Determine the (X, Y) coordinate at the center of the cell enclosing the given text.  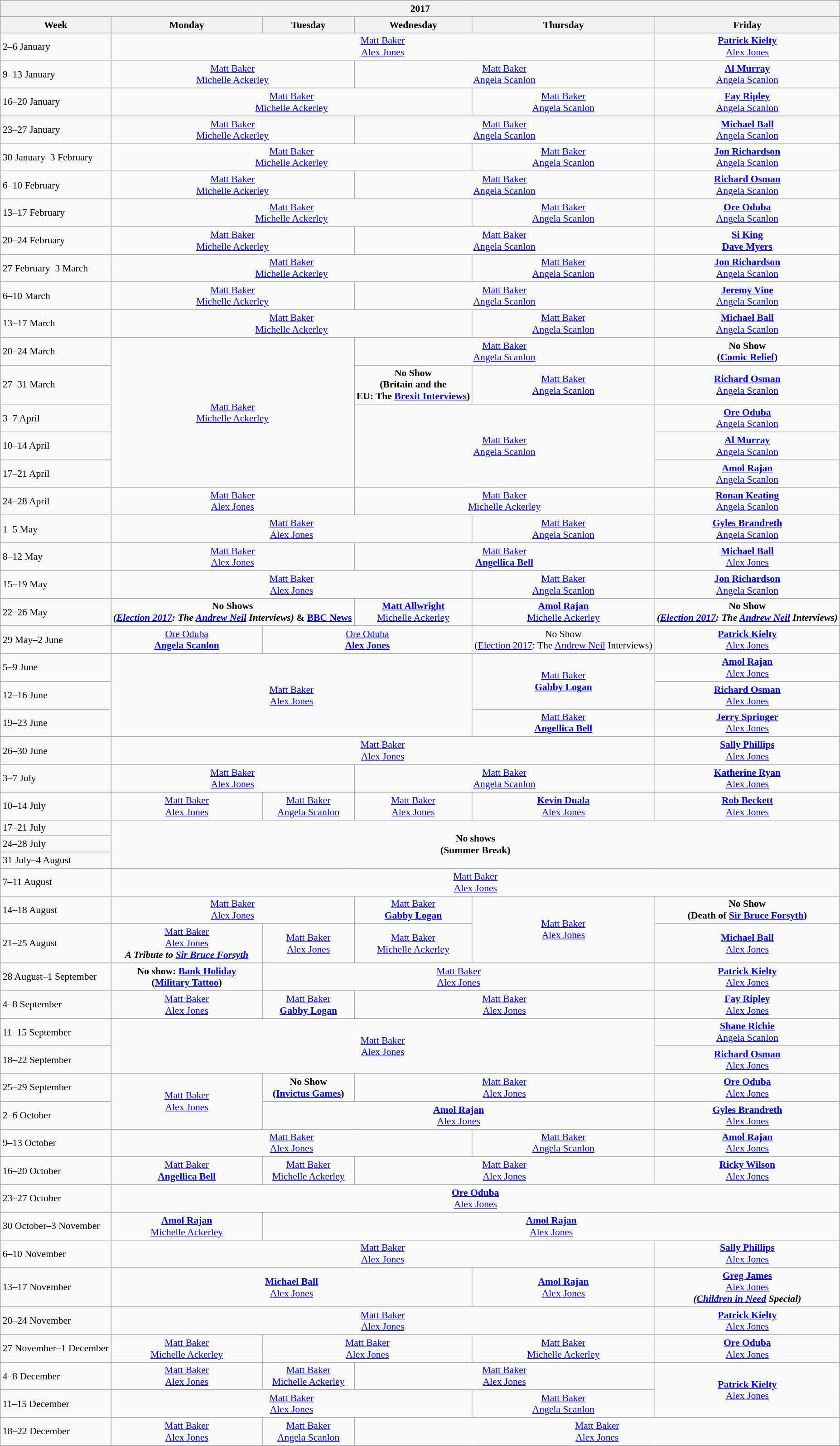
20–24 November (56, 1320)
2–6 January (56, 46)
Ricky WilsonAlex Jones (748, 1171)
No shows(Summer Break) (476, 844)
No Show(Death of Sir Bruce Forsyth) (748, 910)
Ronan KeatingAngela Scanlon (748, 501)
30 October–3 November (56, 1226)
16–20 October (56, 1171)
10–14 April (56, 446)
Rob BeckettAlex Jones (748, 806)
Fay RipleyAlex Jones (748, 1004)
Shane RichieAngela Scanlon (748, 1032)
2–6 October (56, 1116)
No Show(Comic Relief) (748, 352)
29 May–2 June (56, 640)
No Show(Invictus Games) (309, 1088)
Greg JamesAlex Jones(Children in Need Special) (748, 1288)
14–18 August (56, 910)
12–16 June (56, 695)
31 July–4 August (56, 861)
3–7 April (56, 419)
11–15 December (56, 1404)
6–10 March (56, 296)
Week (56, 25)
24–28 July (56, 844)
4–8 December (56, 1376)
24–28 April (56, 501)
Matt AllwrightMichelle Ackerley (413, 612)
No Shows(Election 2017: The Andrew Neil Interviews) & BBC News (233, 612)
27–31 March (56, 385)
23–27 January (56, 130)
22–26 May (56, 612)
6–10 November (56, 1253)
18–22 December (56, 1432)
2017 (420, 9)
9–13 October (56, 1143)
Tuesday (309, 25)
17–21 July (56, 828)
13–17 March (56, 324)
15–19 May (56, 585)
3–7 July (56, 779)
21–25 August (56, 943)
1–5 May (56, 529)
25–29 September (56, 1088)
27 February–3 March (56, 268)
11–15 September (56, 1032)
13–17 November (56, 1288)
27 November–1 December (56, 1349)
Jeremy VineAngela Scanlon (748, 296)
13–17 February (56, 213)
7–11 August (56, 882)
10–14 July (56, 806)
8–12 May (56, 556)
No Show(Britain and the EU: The Brexit Interviews) (413, 385)
23–27 October (56, 1198)
Jerry SpringerAlex Jones (748, 723)
Gyles BrandrethAngela Scanlon (748, 529)
Amol RajanAngela Scanlon (748, 474)
18–22 September (56, 1060)
20–24 March (56, 352)
5–9 June (56, 668)
Fay RipleyAngela Scanlon (748, 102)
17–21 April (56, 474)
20–24 February (56, 240)
Kevin DualaAlex Jones (563, 806)
26–30 June (56, 750)
Gyles BrandrethAlex Jones (748, 1116)
Katherine RyanAlex Jones (748, 779)
Matt BakerAlex Jones A Tribute to Sir Bruce Forsyth (187, 943)
30 January–3 February (56, 158)
6–10 February (56, 185)
9–13 January (56, 74)
Si KingDave Myers (748, 240)
Thursday (563, 25)
16–20 January (56, 102)
No show: Bank Holiday(Military Tattoo) (187, 977)
Monday (187, 25)
Wednesday (413, 25)
Friday (748, 25)
4–8 September (56, 1004)
28 August–1 September (56, 977)
19–23 June (56, 723)
